From the cell containing the given text, extract its center point as [x, y] coordinate. 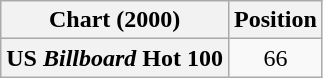
66 [276, 58]
US Billboard Hot 100 [115, 58]
Position [276, 20]
Chart (2000) [115, 20]
